Detect which cell encompasses the target text, then output its (x, y) center coordinate. 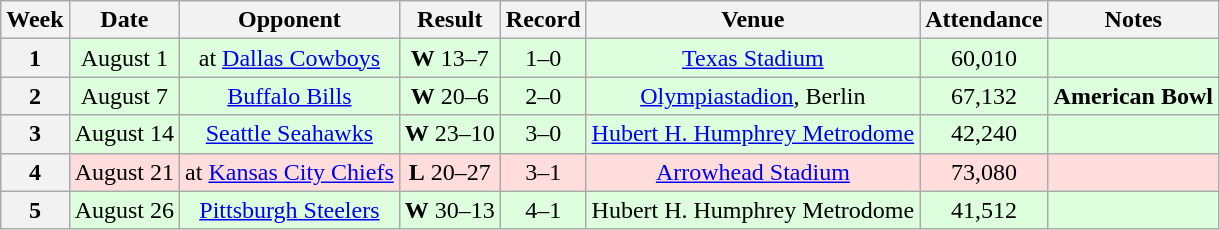
3 (35, 134)
Buffalo Bills (290, 96)
3–0 (543, 134)
W 20–6 (450, 96)
August 14 (124, 134)
60,010 (984, 58)
Week (35, 20)
2–0 (543, 96)
Arrowhead Stadium (753, 172)
August 21 (124, 172)
Result (450, 20)
at Kansas City Chiefs (290, 172)
W 13–7 (450, 58)
American Bowl (1133, 96)
Opponent (290, 20)
W 30–13 (450, 210)
L 20–27 (450, 172)
Notes (1133, 20)
Seattle Seahawks (290, 134)
Pittsburgh Steelers (290, 210)
August 7 (124, 96)
Record (543, 20)
1–0 (543, 58)
Attendance (984, 20)
1 (35, 58)
5 (35, 210)
Texas Stadium (753, 58)
73,080 (984, 172)
Date (124, 20)
August 1 (124, 58)
42,240 (984, 134)
W 23–10 (450, 134)
4 (35, 172)
41,512 (984, 210)
at Dallas Cowboys (290, 58)
67,132 (984, 96)
August 26 (124, 210)
Venue (753, 20)
2 (35, 96)
4–1 (543, 210)
3–1 (543, 172)
Olympiastadion, Berlin (753, 96)
